Search for the cell housing the specified text and yield its [X, Y] center coordinate. 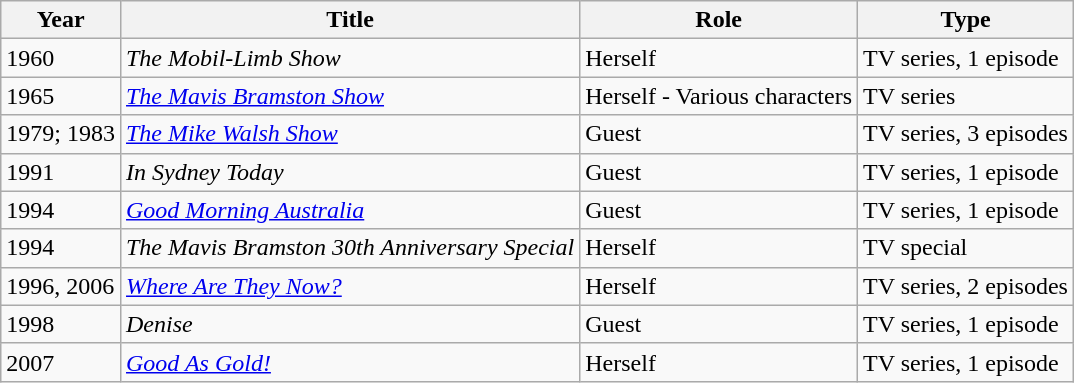
1965 [61, 96]
Role [719, 20]
1979; 1983 [61, 134]
2007 [61, 362]
TV series [966, 96]
1960 [61, 58]
The Mike Walsh Show [350, 134]
Good As Gold! [350, 362]
Year [61, 20]
The Mavis Bramston Show [350, 96]
1996, 2006 [61, 286]
1991 [61, 172]
Good Morning Australia [350, 210]
The Mobil-Limb Show [350, 58]
Denise [350, 324]
Type [966, 20]
TV series, 2 episodes [966, 286]
The Mavis Bramston 30th Anniversary Special [350, 248]
Title [350, 20]
In Sydney Today [350, 172]
Herself - Various characters [719, 96]
1998 [61, 324]
TV special [966, 248]
TV series, 3 episodes [966, 134]
Where Are They Now? [350, 286]
